Detect which cell encompasses the target text, then output its (X, Y) center coordinate. 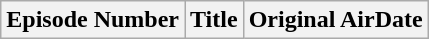
Original AirDate (336, 20)
Title (214, 20)
Episode Number (93, 20)
